Search for the cell housing the specified text and yield its (X, Y) center coordinate. 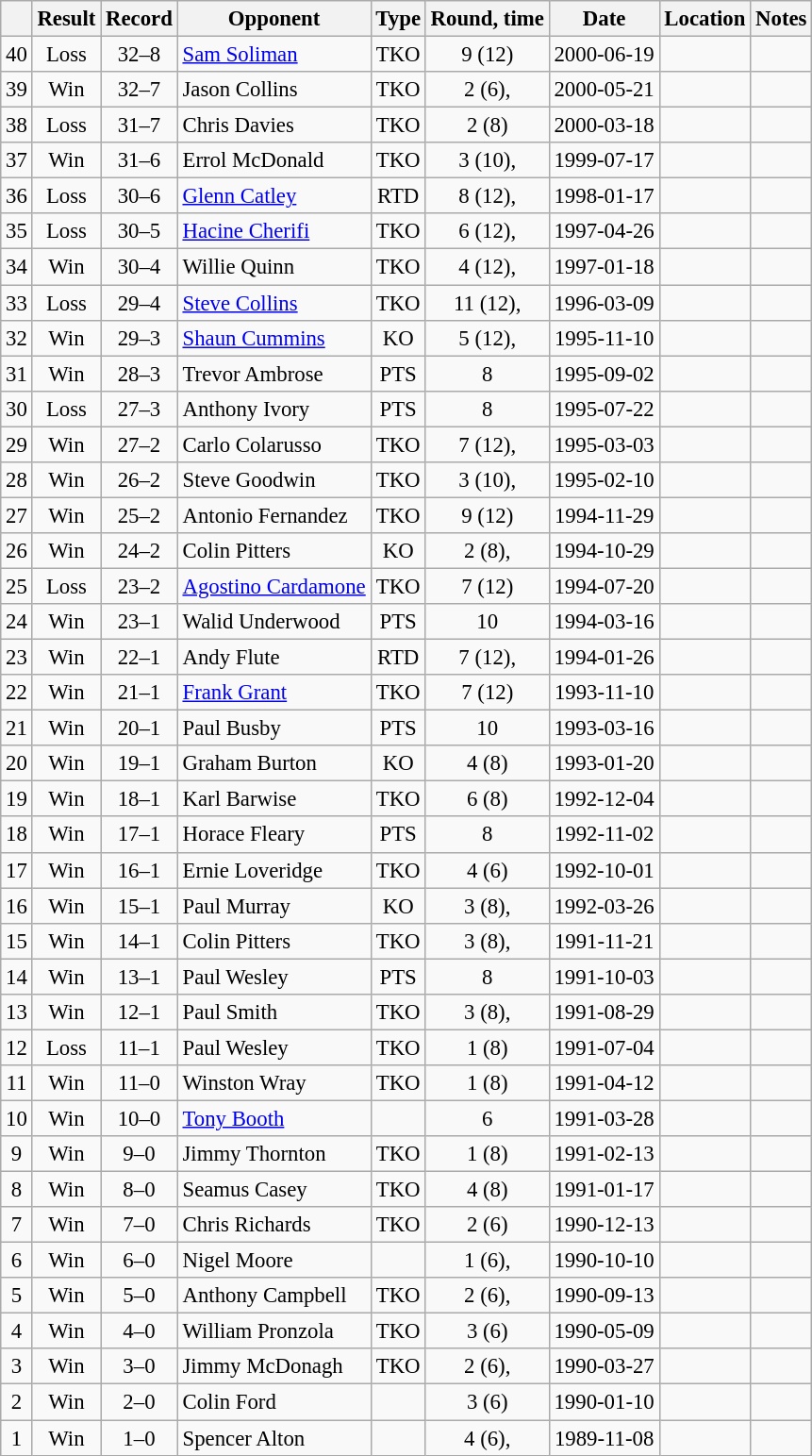
2 (8), (487, 551)
19 (17, 799)
11 (12), (487, 303)
Paul Busby (273, 728)
1996-03-09 (604, 303)
1997-01-18 (604, 267)
9–0 (140, 1154)
1994-03-16 (604, 622)
13–1 (140, 977)
36 (17, 196)
1991-01-17 (604, 1190)
27–3 (140, 409)
Jimmy McDonagh (273, 1367)
Date (604, 19)
19–1 (140, 763)
Colin Ford (273, 1402)
1995-11-10 (604, 338)
1995-03-03 (604, 444)
2–0 (140, 1402)
16 (17, 906)
24 (17, 622)
Carlo Colarusso (273, 444)
29–3 (140, 338)
Shaun Cummins (273, 338)
9 (17, 1154)
Hacine Cherifi (273, 231)
17–1 (140, 835)
Steve Collins (273, 303)
Opponent (273, 19)
1990-12-13 (604, 1225)
1990-01-10 (604, 1402)
32–8 (140, 55)
Glenn Catley (273, 196)
Tony Booth (273, 1118)
Horace Fleary (273, 835)
32 (17, 338)
Paul Smith (273, 1013)
1989-11-08 (604, 1438)
1997-04-26 (604, 231)
31–6 (140, 160)
5–0 (140, 1296)
28 (17, 480)
Chris Davies (273, 126)
33 (17, 303)
4 (6), (487, 1438)
1990-05-09 (604, 1331)
1993-11-10 (604, 693)
Antonio Fernandez (273, 515)
5 (17, 1296)
24–2 (140, 551)
4 (6) (487, 870)
27 (17, 515)
Type (398, 19)
30–4 (140, 267)
1995-09-02 (604, 374)
1992-03-26 (604, 906)
22–1 (140, 658)
21 (17, 728)
Anthony Campbell (273, 1296)
6 (12), (487, 231)
23 (17, 658)
39 (17, 90)
14–1 (140, 941)
1992-10-01 (604, 870)
Willie Quinn (273, 267)
Result (66, 19)
10–0 (140, 1118)
18 (17, 835)
1990-09-13 (604, 1296)
17 (17, 870)
2000-03-18 (604, 126)
1991-08-29 (604, 1013)
15–1 (140, 906)
2000-06-19 (604, 55)
1991-04-12 (604, 1083)
Jason Collins (273, 90)
Graham Burton (273, 763)
Round, time (487, 19)
8–0 (140, 1190)
1995-07-22 (604, 409)
1994-07-20 (604, 586)
12 (17, 1047)
1991-03-28 (604, 1118)
35 (17, 231)
26–2 (140, 480)
34 (17, 267)
30 (17, 409)
25–2 (140, 515)
4 (17, 1331)
1994-10-29 (604, 551)
6 (8) (487, 799)
Chris Richards (273, 1225)
4 (12), (487, 267)
31–7 (140, 126)
Paul Murray (273, 906)
37 (17, 160)
3–0 (140, 1367)
1993-03-16 (604, 728)
Errol McDonald (273, 160)
Agostino Cardamone (273, 586)
32–7 (140, 90)
1–0 (140, 1438)
15 (17, 941)
1990-10-10 (604, 1261)
Trevor Ambrose (273, 374)
40 (17, 55)
21–1 (140, 693)
1991-07-04 (604, 1047)
2 (8) (487, 126)
1991-10-03 (604, 977)
1993-01-20 (604, 763)
Ernie Loveridge (273, 870)
5 (12), (487, 338)
1994-01-26 (604, 658)
25 (17, 586)
Seamus Casey (273, 1190)
30–5 (140, 231)
28–3 (140, 374)
31 (17, 374)
11 (17, 1083)
23–1 (140, 622)
3 (17, 1367)
Notes (781, 19)
1991-11-21 (604, 941)
26 (17, 551)
7–0 (140, 1225)
Sam Soliman (273, 55)
1992-12-04 (604, 799)
29 (17, 444)
23–2 (140, 586)
Jimmy Thornton (273, 1154)
1995-02-10 (604, 480)
14 (17, 977)
Winston Wray (273, 1083)
20–1 (140, 728)
2000-05-21 (604, 90)
1999-07-17 (604, 160)
27–2 (140, 444)
Nigel Moore (273, 1261)
Anthony Ivory (273, 409)
13 (17, 1013)
1 (17, 1438)
Frank Grant (273, 693)
Location (705, 19)
12–1 (140, 1013)
2 (17, 1402)
Karl Barwise (273, 799)
Andy Flute (273, 658)
16–1 (140, 870)
Steve Goodwin (273, 480)
30–6 (140, 196)
Walid Underwood (273, 622)
Spencer Alton (273, 1438)
William Pronzola (273, 1331)
Record (140, 19)
11–1 (140, 1047)
22 (17, 693)
1 (6), (487, 1261)
8 (12), (487, 196)
20 (17, 763)
6–0 (140, 1261)
1991-02-13 (604, 1154)
4–0 (140, 1331)
1994-11-29 (604, 515)
11–0 (140, 1083)
2 (6) (487, 1225)
1992-11-02 (604, 835)
38 (17, 126)
1990-03-27 (604, 1367)
29–4 (140, 303)
7 (17, 1225)
1998-01-17 (604, 196)
18–1 (140, 799)
